For the text-containing cell, return its midpoint in [X, Y] coordinate format. 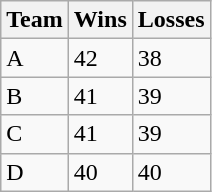
Losses [171, 20]
A [35, 58]
C [35, 134]
Wins [100, 20]
Team [35, 20]
38 [171, 58]
B [35, 96]
D [35, 172]
42 [100, 58]
